Provide the [x, y] coordinate of the cell's center where the given text is located.  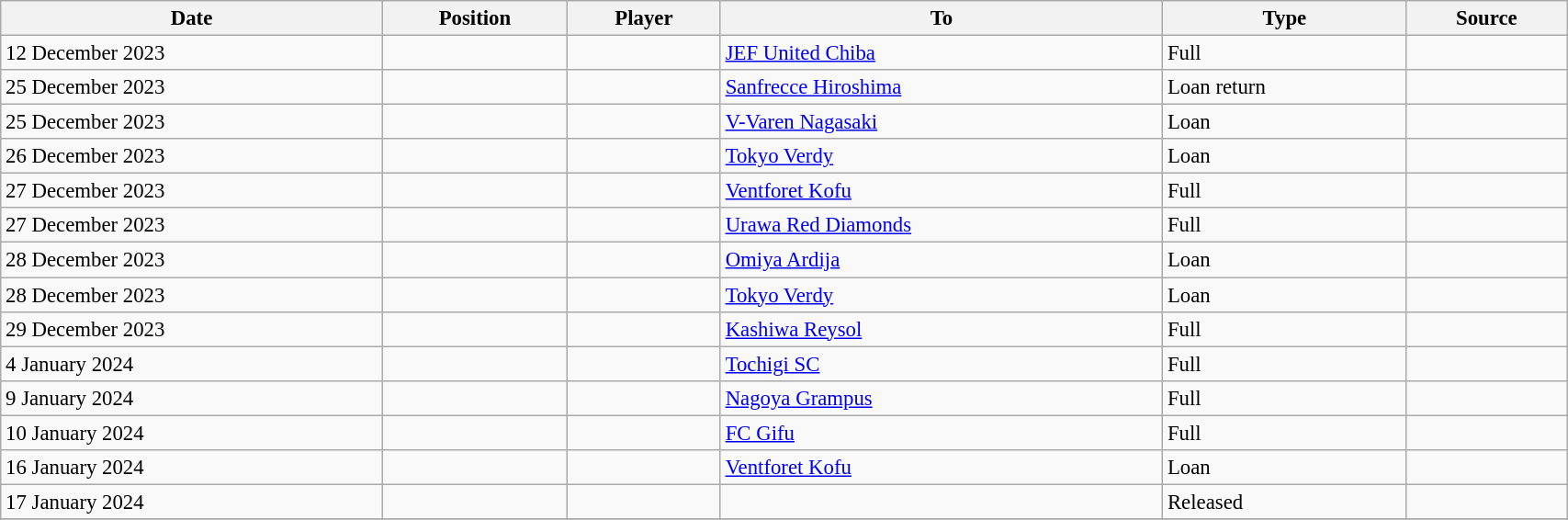
Tochigi SC [941, 364]
29 December 2023 [192, 329]
Player [645, 18]
12 December 2023 [192, 53]
V-Varen Nagasaki [941, 122]
Date [192, 18]
Omiya Ardija [941, 260]
Type [1284, 18]
9 January 2024 [192, 398]
10 January 2024 [192, 433]
Loan return [1284, 87]
Sanfrecce Hiroshima [941, 87]
16 January 2024 [192, 468]
Source [1486, 18]
JEF United Chiba [941, 53]
26 December 2023 [192, 156]
To [941, 18]
4 January 2024 [192, 364]
FC Gifu [941, 433]
Position [474, 18]
Released [1284, 502]
Urawa Red Diamonds [941, 225]
Nagoya Grampus [941, 398]
Kashiwa Reysol [941, 329]
17 January 2024 [192, 502]
